Determine the [X, Y] coordinate at the center of the cell enclosing the given text.  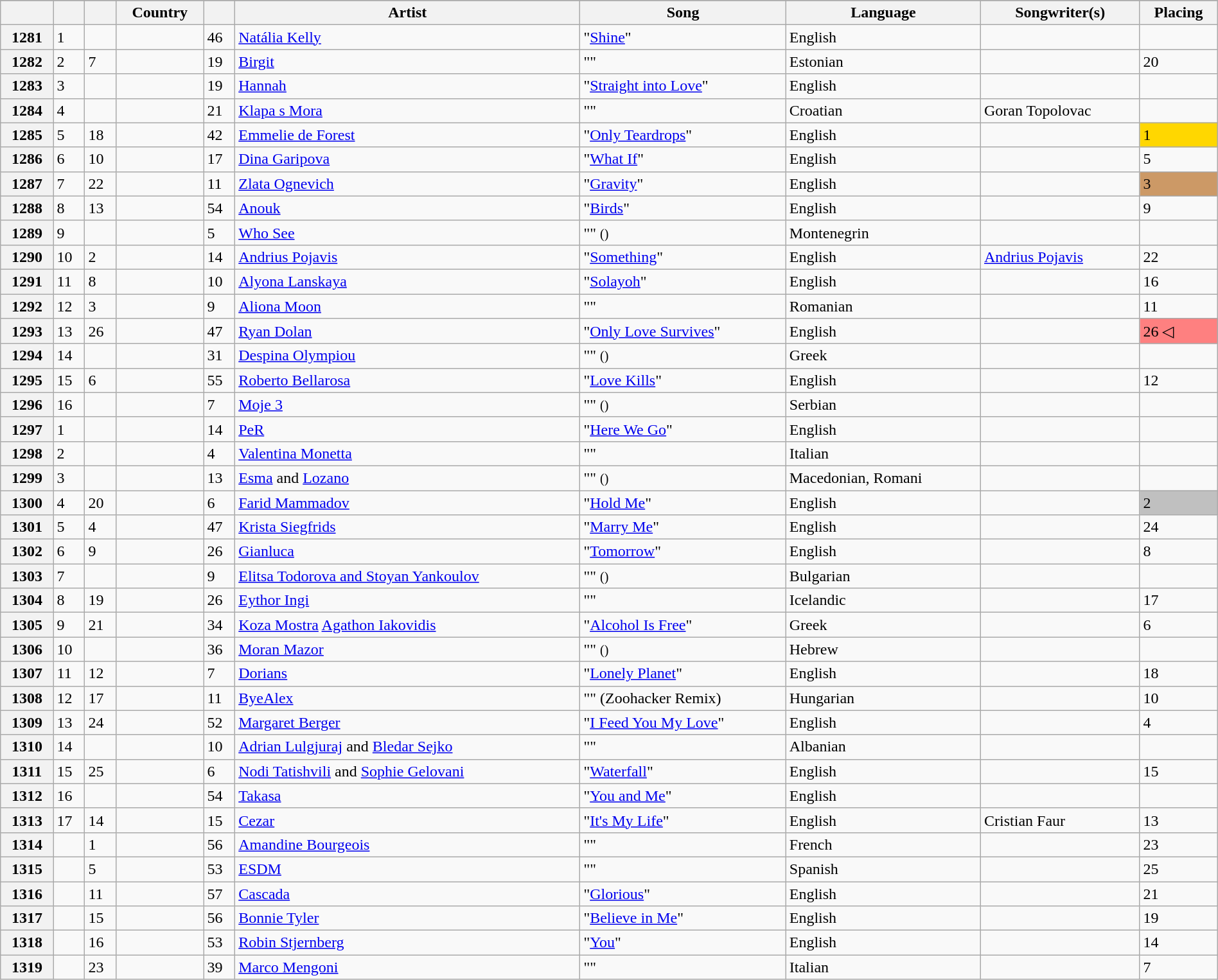
1303 [27, 576]
Croatian [883, 110]
"Solayoh" [683, 281]
1296 [27, 405]
Margaret Berger [407, 722]
"Gravity" [683, 184]
1319 [27, 967]
Nodi Tatishvili and Sophie Gelovani [407, 771]
"I Feed You My Love" [683, 722]
Serbian [883, 405]
Marco Mengoni [407, 967]
1298 [27, 453]
Icelandic [883, 600]
Artist [407, 13]
52 [220, 722]
Romanian [883, 306]
ESDM [407, 869]
"Waterfall" [683, 771]
1290 [27, 257]
Ryan Dolan [407, 331]
Placing [1178, 13]
Hungarian [883, 698]
"Love Kills" [683, 380]
"Glorious" [683, 893]
Goran Topolovac [1060, 110]
39 [220, 967]
1292 [27, 306]
Amandine Bourgeois [407, 844]
Dorians [407, 674]
"It's My Life" [683, 820]
"You" [683, 943]
1300 [27, 503]
1313 [27, 820]
1284 [27, 110]
Who See [407, 232]
42 [220, 135]
26 ◁ [1178, 331]
Natália Kelly [407, 37]
1293 [27, 331]
Albanian [883, 747]
Valentina Monetta [407, 453]
"You and Me" [683, 796]
1307 [27, 674]
Cezar [407, 820]
Krista Siegfrids [407, 527]
1314 [27, 844]
1311 [27, 771]
1291 [27, 281]
1297 [27, 429]
Robin Stjernberg [407, 943]
Song [683, 13]
"Believe in Me" [683, 918]
34 [220, 625]
1305 [27, 625]
ByeAlex [407, 698]
Zlata Ognevich [407, 184]
Elitsa Todorova and Stoyan Yankoulov [407, 576]
Aliona Moon [407, 306]
Moran Mazor [407, 649]
1289 [27, 232]
French [883, 844]
1288 [27, 208]
"Straight into Love" [683, 86]
"Hold Me" [683, 503]
Birgit [407, 62]
Takasa [407, 796]
1286 [27, 159]
55 [220, 380]
Alyona Lanskaya [407, 281]
"" (Zoohacker Remix) [683, 698]
Adrian Lulgjuraj and Bledar Sejko [407, 747]
Emmelie de Forest [407, 135]
Songwriter(s) [1060, 13]
"What If" [683, 159]
Country [160, 13]
Koza Mostra Agathon Iakovidis [407, 625]
1310 [27, 747]
1304 [27, 600]
"Something" [683, 257]
1285 [27, 135]
1308 [27, 698]
"Lonely Planet" [683, 674]
PeR [407, 429]
Moje 3 [407, 405]
1306 [27, 649]
Esma and Lozano [407, 478]
"Alcohol Is Free" [683, 625]
Hannah [407, 86]
Hebrew [883, 649]
36 [220, 649]
"Shine" [683, 37]
1317 [27, 918]
Farid Mammadov [407, 503]
1309 [27, 722]
"Only Teardrops" [683, 135]
Cristian Faur [1060, 820]
Cascada [407, 893]
Roberto Bellarosa [407, 380]
Eythor Ingi [407, 600]
Klapa s Mora [407, 110]
"Here We Go" [683, 429]
Bulgarian [883, 576]
Gianluca [407, 552]
1287 [27, 184]
"Tomorrow" [683, 552]
1294 [27, 356]
Bonnie Tyler [407, 918]
1318 [27, 943]
1302 [27, 552]
Montenegrin [883, 232]
1316 [27, 893]
Macedonian, Romani [883, 478]
57 [220, 893]
Despina Olympiou [407, 356]
1282 [27, 62]
1283 [27, 86]
Spanish [883, 869]
1315 [27, 869]
"Only Love Survives" [683, 331]
Estonian [883, 62]
1295 [27, 380]
Language [883, 13]
1301 [27, 527]
1281 [27, 37]
Dina Garipova [407, 159]
"Birds" [683, 208]
31 [220, 356]
"Marry Me" [683, 527]
46 [220, 37]
1299 [27, 478]
1312 [27, 796]
Anouk [407, 208]
